Detect which cell encompasses the target text, then output its (X, Y) center coordinate. 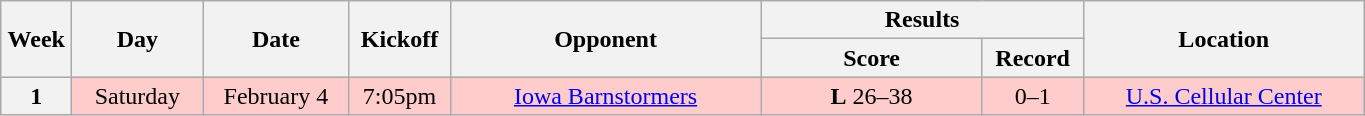
7:05pm (400, 96)
Results (922, 20)
1 (36, 96)
U.S. Cellular Center (1224, 96)
Location (1224, 39)
Kickoff (400, 39)
February 4 (276, 96)
Opponent (606, 39)
Iowa Barnstormers (606, 96)
L 26–38 (872, 96)
Saturday (138, 96)
Date (276, 39)
Record (1032, 58)
0–1 (1032, 96)
Day (138, 39)
Week (36, 39)
Score (872, 58)
